Output the (x, y) coordinate of the center of the cell containing the given text.  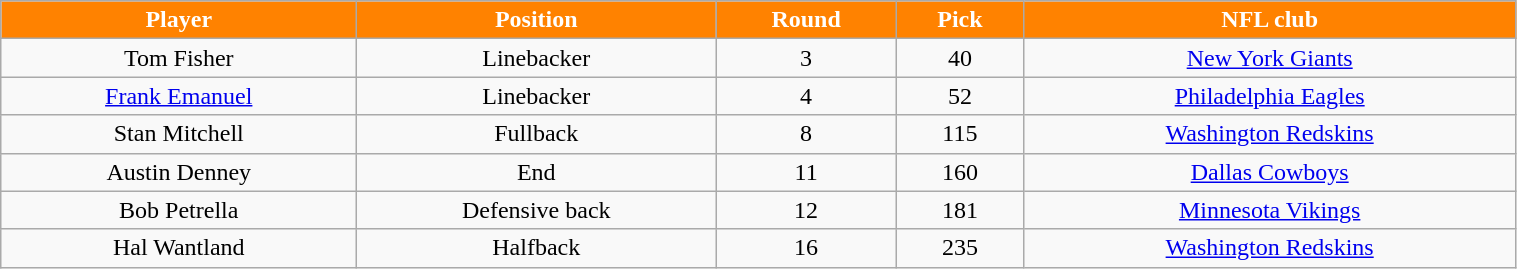
Fullback (536, 134)
Halfback (536, 248)
Player (179, 20)
Hal Wantland (179, 248)
3 (806, 58)
New York Giants (1270, 58)
Philadelphia Eagles (1270, 96)
Dallas Cowboys (1270, 172)
Austin Denney (179, 172)
Minnesota Vikings (1270, 210)
Frank Emanuel (179, 96)
40 (960, 58)
Tom Fisher (179, 58)
NFL club (1270, 20)
115 (960, 134)
Defensive back (536, 210)
End (536, 172)
160 (960, 172)
11 (806, 172)
4 (806, 96)
16 (806, 248)
Position (536, 20)
8 (806, 134)
Pick (960, 20)
181 (960, 210)
Bob Petrella (179, 210)
12 (806, 210)
Stan Mitchell (179, 134)
52 (960, 96)
Round (806, 20)
235 (960, 248)
